Return (x, y) of the center of cell containing provided text 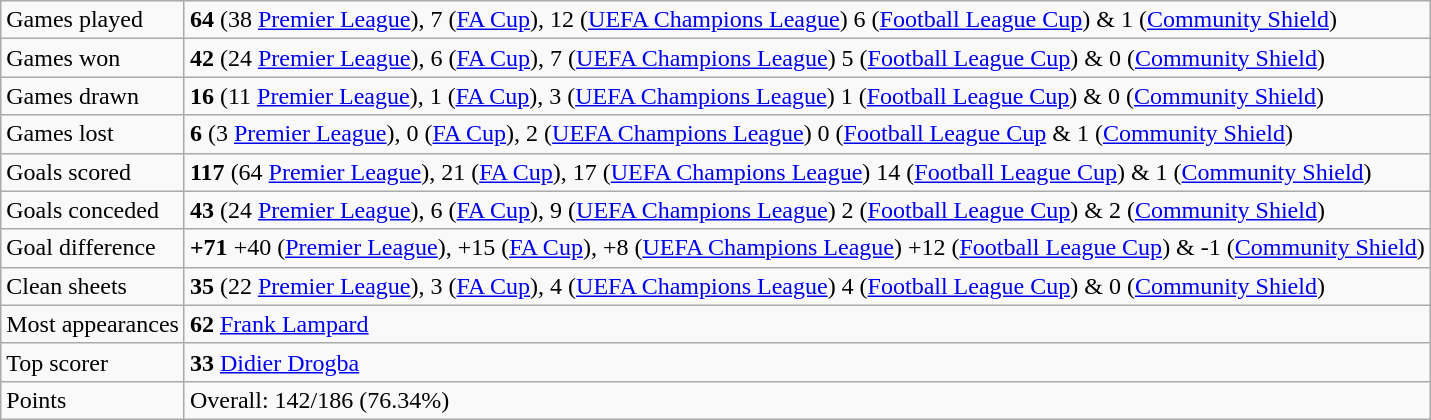
62 Frank Lampard (807, 324)
Overall: 142/186 (76.34%) (807, 400)
33 Didier Drogba (807, 362)
Most appearances (93, 324)
6 (3 Premier League), 0 (FA Cup), 2 (UEFA Champions League) 0 (Football League Cup & 1 (Community Shield) (807, 134)
35 (22 Premier League), 3 (FA Cup), 4 (UEFA Champions League) 4 (Football League Cup) & 0 (Community Shield) (807, 286)
Top scorer (93, 362)
16 (11 Premier League), 1 (FA Cup), 3 (UEFA Champions League) 1 (Football League Cup) & 0 (Community Shield) (807, 96)
42 (24 Premier League), 6 (FA Cup), 7 (UEFA Champions League) 5 (Football League Cup) & 0 (Community Shield) (807, 58)
Points (93, 400)
64 (38 Premier League), 7 (FA Cup), 12 (UEFA Champions League) 6 (Football League Cup) & 1 (Community Shield) (807, 20)
Goals conceded (93, 210)
Games drawn (93, 96)
Games lost (93, 134)
Goal difference (93, 248)
Clean sheets (93, 286)
Games won (93, 58)
43 (24 Premier League), 6 (FA Cup), 9 (UEFA Champions League) 2 (Football League Cup) & 2 (Community Shield) (807, 210)
Games played (93, 20)
Goals scored (93, 172)
+71 +40 (Premier League), +15 (FA Cup), +8 (UEFA Champions League) +12 (Football League Cup) & -1 (Community Shield) (807, 248)
117 (64 Premier League), 21 (FA Cup), 17 (UEFA Champions League) 14 (Football League Cup) & 1 (Community Shield) (807, 172)
